Extract the (X, Y) coordinate from the center of the cell holding the provided text.  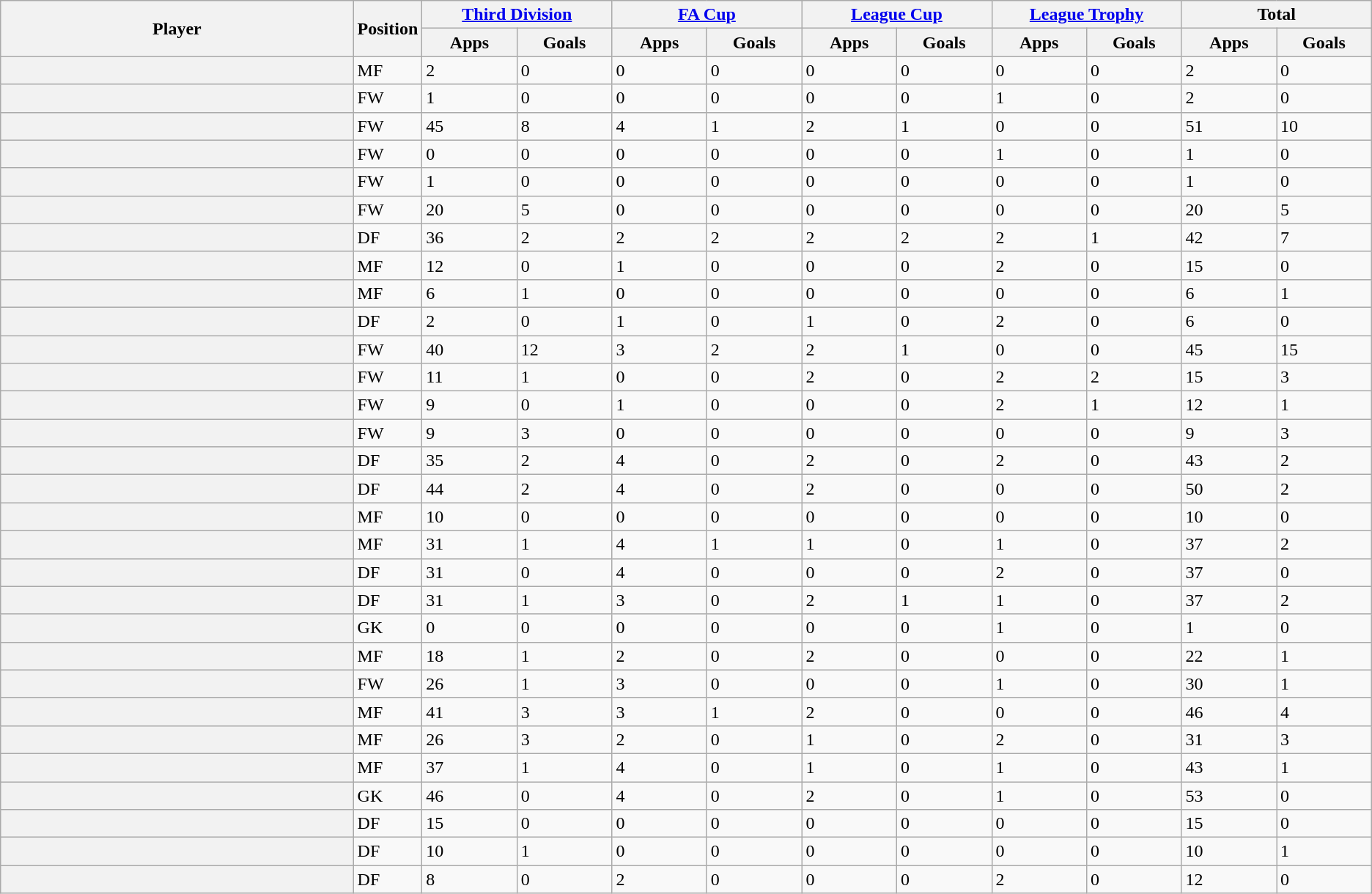
35 (469, 461)
Player (177, 29)
36 (469, 237)
41 (469, 712)
18 (469, 656)
11 (469, 377)
44 (469, 489)
53 (1228, 795)
League Trophy (1086, 15)
FA Cup (707, 15)
Position (388, 29)
League Cup (897, 15)
51 (1228, 126)
42 (1228, 237)
22 (1228, 656)
Third Division (517, 15)
Total (1277, 15)
7 (1324, 237)
50 (1228, 489)
30 (1228, 684)
40 (469, 350)
